Extract the [X, Y] coordinate from the center of the cell holding the provided text.  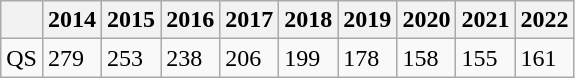
253 [132, 58]
2021 [486, 20]
206 [250, 58]
2015 [132, 20]
2022 [544, 20]
161 [544, 58]
2020 [426, 20]
158 [426, 58]
2019 [368, 20]
2014 [72, 20]
238 [190, 58]
QS [22, 58]
2016 [190, 20]
199 [308, 58]
178 [368, 58]
155 [486, 58]
2017 [250, 20]
279 [72, 58]
2018 [308, 20]
